Identify which cell holds the provided text, then report its (x, y) central coordinate. 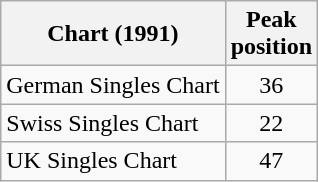
Chart (1991) (113, 34)
German Singles Chart (113, 85)
47 (271, 161)
UK Singles Chart (113, 161)
Peakposition (271, 34)
22 (271, 123)
36 (271, 85)
Swiss Singles Chart (113, 123)
